Identify which cell holds the provided text, then report its [x, y] central coordinate. 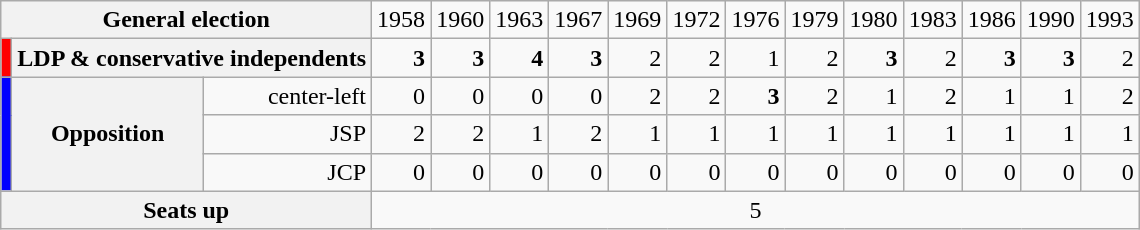
1979 [814, 20]
center-left [287, 96]
1976 [756, 20]
1990 [1050, 20]
1958 [402, 20]
1967 [578, 20]
1960 [460, 20]
4 [520, 58]
1969 [638, 20]
1980 [874, 20]
1986 [992, 20]
1983 [932, 20]
LDP & conservative independents [192, 58]
5 [756, 210]
1972 [696, 20]
General election [186, 20]
1963 [520, 20]
JSP [287, 134]
1993 [1110, 20]
JCP [287, 172]
Seats up [186, 210]
Opposition [108, 134]
